From the cell containing the given text, extract its center point as (X, Y) coordinate. 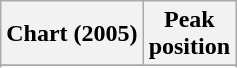
Peakposition (189, 34)
Chart (2005) (72, 34)
